Detect which cell encompasses the target text, then output its [x, y] center coordinate. 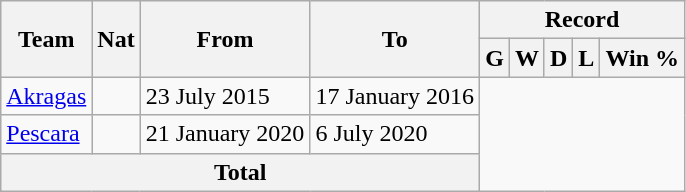
Team [46, 39]
17 January 2016 [395, 96]
6 July 2020 [395, 134]
Win % [642, 58]
From [225, 39]
23 July 2015 [225, 96]
Nat [116, 39]
L [586, 58]
W [526, 58]
D [558, 58]
Pescara [46, 134]
Akragas [46, 96]
Total [240, 172]
Record [582, 20]
21 January 2020 [225, 134]
G [495, 58]
To [395, 39]
